Provide the (X, Y) coordinate of the cell's center where the given text is located.  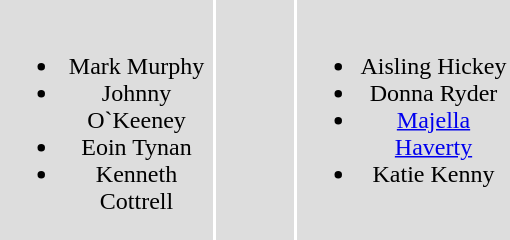
Mark MurphyJohnny O`KeeneyEoin TynanKenneth Cottrell (106, 120)
Aisling HickeyDonna RyderMajella HavertyKatie Kenny (404, 120)
